From the cell containing the given text, extract its center point as (X, Y) coordinate. 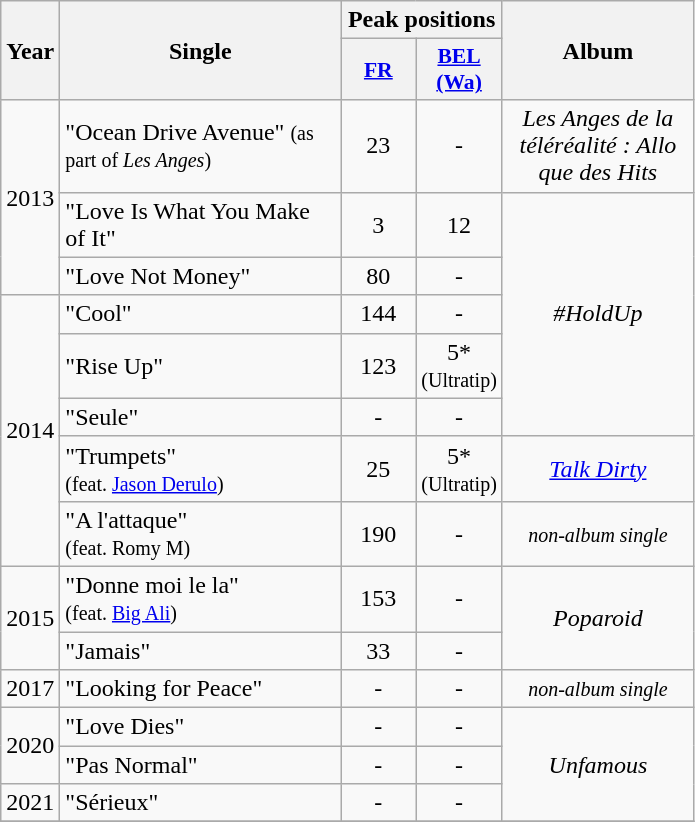
Year (30, 50)
2021 (30, 803)
Talk Dirty (598, 468)
23 (378, 146)
"Seule" (200, 417)
"A l'attaque" (feat. Romy M) (200, 534)
"Sérieux" (200, 803)
Unfamous (598, 765)
190 (378, 534)
"Pas Normal" (200, 765)
"Looking for Peace" (200, 689)
144 (378, 314)
#HoldUp (598, 314)
"Cool" (200, 314)
FR (378, 70)
"Trumpets" (feat. Jason Derulo) (200, 468)
"Ocean Drive Avenue" (as part of Les Anges) (200, 146)
Les Anges de la téléréalité : Allo que des Hits (598, 146)
2017 (30, 689)
3 (378, 224)
Peak positions (422, 20)
"Donne moi le la" (feat. Big Ali) (200, 598)
25 (378, 468)
12 (460, 224)
Album (598, 50)
33 (378, 651)
153 (378, 598)
"Love Dies" (200, 727)
80 (378, 276)
2020 (30, 746)
"Jamais" (200, 651)
Poparoid (598, 618)
2014 (30, 430)
"Love Is What You Make of It" (200, 224)
"Love Not Money" (200, 276)
"Rise Up" (200, 366)
2013 (30, 198)
2015 (30, 618)
Single (200, 50)
BEL (Wa) (460, 70)
123 (378, 366)
